Determine the (x, y) coordinate at the center of the cell enclosing the given text.  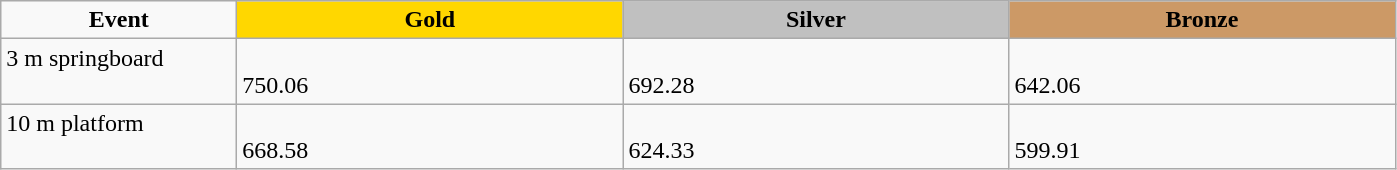
599.91 (1202, 136)
750.06 (430, 72)
692.28 (816, 72)
624.33 (816, 136)
Bronze (1202, 20)
Gold (430, 20)
Silver (816, 20)
10 m platform (119, 136)
668.58 (430, 136)
Event (119, 20)
642.06 (1202, 72)
3 m springboard (119, 72)
